Detect which cell encompasses the target text, then output its [x, y] center coordinate. 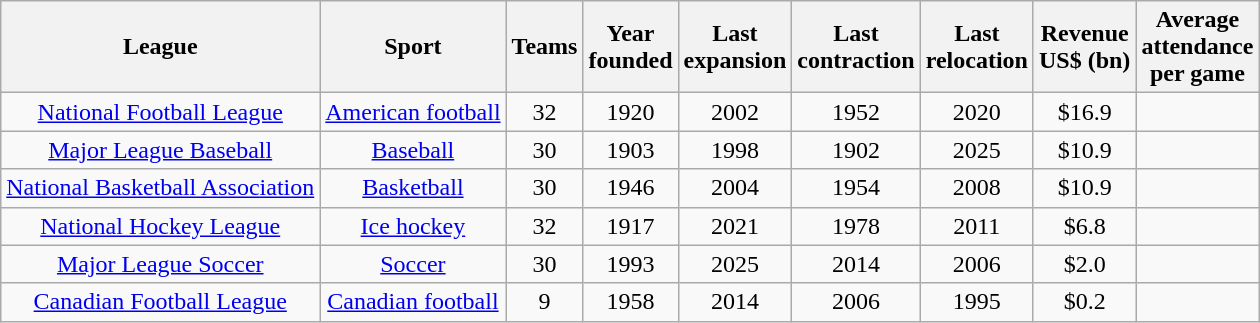
1954 [856, 188]
1920 [630, 112]
1952 [856, 112]
National Hockey League [160, 226]
Average attendanceper game [1198, 47]
National Basketball Association [160, 188]
1998 [735, 150]
$6.8 [1084, 226]
Revenue US$ (bn) [1084, 47]
1958 [630, 302]
2011 [976, 226]
Last relocation [976, 47]
Major League Baseball [160, 150]
Canadian Football League [160, 302]
$0.2 [1084, 302]
9 [544, 302]
2004 [735, 188]
$2.0 [1084, 264]
2021 [735, 226]
League [160, 47]
1903 [630, 150]
1946 [630, 188]
Basketball [413, 188]
1995 [976, 302]
Canadian football [413, 302]
Year founded [630, 47]
Sport [413, 47]
Ice hockey [413, 226]
Last expansion [735, 47]
1917 [630, 226]
2002 [735, 112]
1978 [856, 226]
2008 [976, 188]
Teams [544, 47]
National Football League [160, 112]
American football [413, 112]
Last contraction [856, 47]
1993 [630, 264]
Baseball [413, 150]
2020 [976, 112]
Soccer [413, 264]
1902 [856, 150]
Major League Soccer [160, 264]
$16.9 [1084, 112]
